Find where the given text appears and provide that cell's center as [x, y] coordinate. 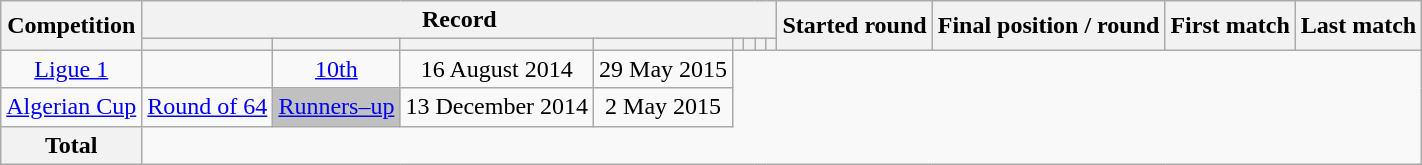
Algerian Cup [72, 107]
Final position / round [1048, 26]
Competition [72, 26]
13 December 2014 [497, 107]
Started round [854, 26]
2 May 2015 [664, 107]
Last match [1358, 26]
Total [72, 145]
16 August 2014 [497, 69]
29 May 2015 [664, 69]
Record [460, 20]
10th [336, 69]
Round of 64 [208, 107]
First match [1230, 26]
Ligue 1 [72, 69]
Runners–up [336, 107]
